Identify which cell holds the provided text, then report its (X, Y) central coordinate. 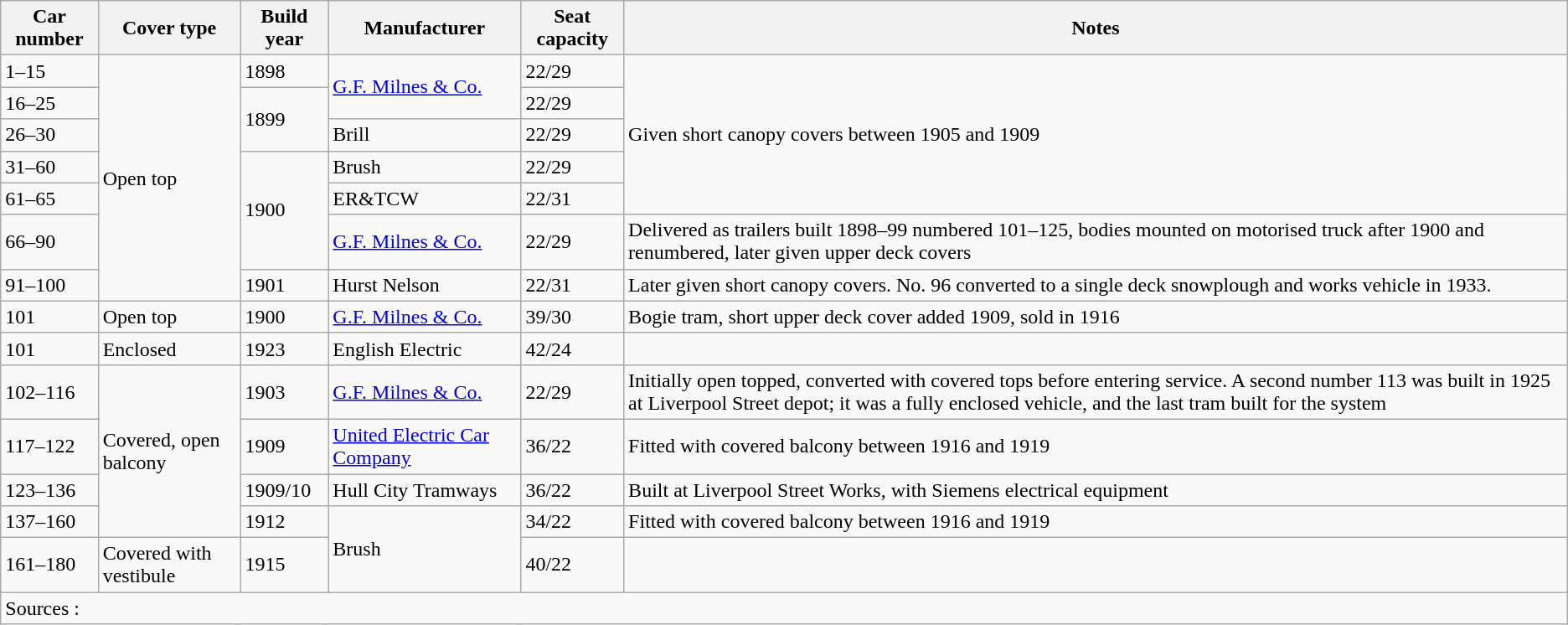
Enclosed (169, 349)
117–122 (49, 446)
66–90 (49, 241)
Delivered as trailers built 1898–99 numbered 101–125, bodies mounted on motorised truck after 1900 and renumbered, later given upper deck covers (1096, 241)
40/22 (573, 565)
Car number (49, 28)
Build year (285, 28)
Covered, open balcony (169, 451)
1901 (285, 285)
61–65 (49, 199)
Hurst Nelson (425, 285)
31–60 (49, 167)
39/30 (573, 317)
Built at Liverpool Street Works, with Siemens electrical equipment (1096, 490)
Later given short canopy covers. No. 96 converted to a single deck snowplough and works vehicle in 1933. (1096, 285)
1903 (285, 392)
123–136 (49, 490)
Seat capacity (573, 28)
1898 (285, 71)
137–160 (49, 522)
16–25 (49, 103)
34/22 (573, 522)
42/24 (573, 349)
91–100 (49, 285)
Covered with vestibule (169, 565)
Given short canopy covers between 1905 and 1909 (1096, 135)
1909/10 (285, 490)
Manufacturer (425, 28)
102–116 (49, 392)
ER&TCW (425, 199)
1923 (285, 349)
Brill (425, 135)
1–15 (49, 71)
English Electric (425, 349)
161–180 (49, 565)
Notes (1096, 28)
1915 (285, 565)
Bogie tram, short upper deck cover added 1909, sold in 1916 (1096, 317)
United Electric Car Company (425, 446)
Cover type (169, 28)
1899 (285, 119)
1909 (285, 446)
Hull City Tramways (425, 490)
Sources : (784, 608)
26–30 (49, 135)
1912 (285, 522)
